Capture the cell that displays the provided text and extract its [X, Y] central coordinate. 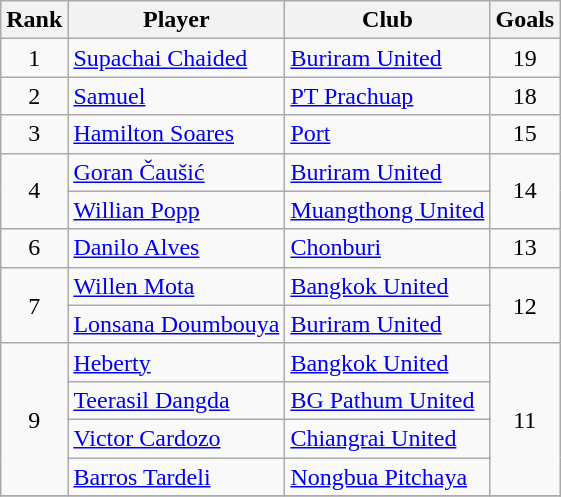
6 [34, 248]
9 [34, 419]
PT Prachuap [388, 96]
1 [34, 58]
13 [525, 248]
BG Pathum United [388, 400]
Port [388, 134]
Lonsana Doumbouya [176, 324]
Goran Čaušić [176, 172]
Samuel [176, 96]
Willen Mota [176, 286]
7 [34, 305]
14 [525, 191]
2 [34, 96]
19 [525, 58]
11 [525, 419]
Chiangrai United [388, 438]
Willian Popp [176, 210]
Barros Tardeli [176, 477]
Goals [525, 20]
Nongbua Pitchaya [388, 477]
Teerasil Dangda [176, 400]
Supachai Chaided [176, 58]
Chonburi [388, 248]
15 [525, 134]
3 [34, 134]
Muangthong United [388, 210]
12 [525, 305]
Hamilton Soares [176, 134]
4 [34, 191]
Victor Cardozo [176, 438]
Player [176, 20]
Danilo Alves [176, 248]
Rank [34, 20]
18 [525, 96]
Heberty [176, 362]
Club [388, 20]
